Search for the cell housing the specified text and yield its (x, y) center coordinate. 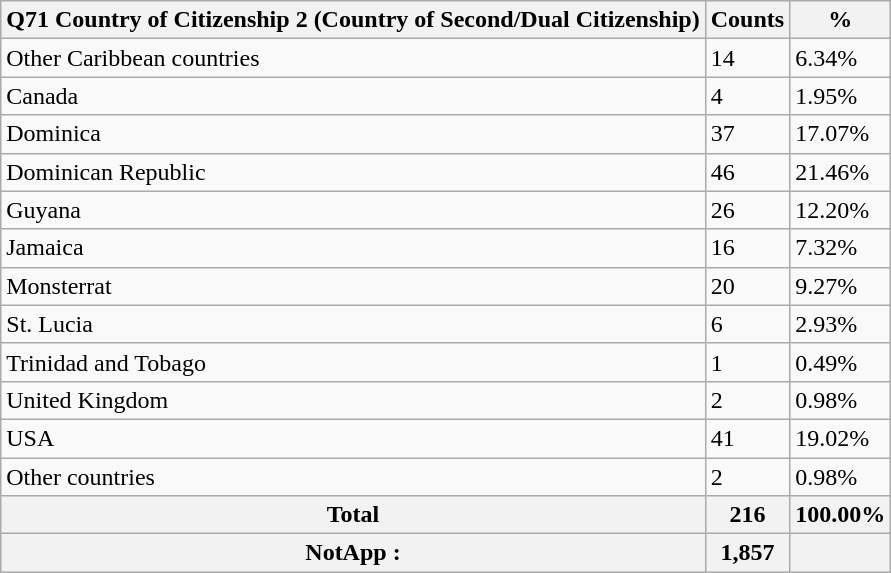
21.46% (840, 172)
46 (747, 172)
7.32% (840, 248)
Other Caribbean countries (353, 58)
16 (747, 248)
37 (747, 134)
Counts (747, 20)
9.27% (840, 286)
19.02% (840, 438)
Other countries (353, 477)
4 (747, 96)
USA (353, 438)
20 (747, 286)
Q71 Country of Citizenship 2 (Country of Second/Dual Citizenship) (353, 20)
Jamaica (353, 248)
6.34% (840, 58)
NotApp : (353, 553)
2.93% (840, 324)
St. Lucia (353, 324)
Canada (353, 96)
17.07% (840, 134)
Trinidad and Tobago (353, 362)
United Kingdom (353, 400)
6 (747, 324)
1,857 (747, 553)
1 (747, 362)
100.00% (840, 515)
1.95% (840, 96)
12.20% (840, 210)
% (840, 20)
Dominican Republic (353, 172)
26 (747, 210)
41 (747, 438)
Dominica (353, 134)
Guyana (353, 210)
Total (353, 515)
14 (747, 58)
0.49% (840, 362)
216 (747, 515)
Monsterrat (353, 286)
